Locate the cell with the specified text and output its [X, Y] center coordinate. 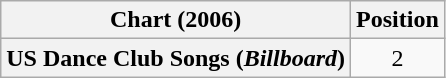
Chart (2006) [176, 20]
Position [398, 20]
US Dance Club Songs (Billboard) [176, 58]
2 [398, 58]
